Locate the cell with the specified text and output its (x, y) center coordinate. 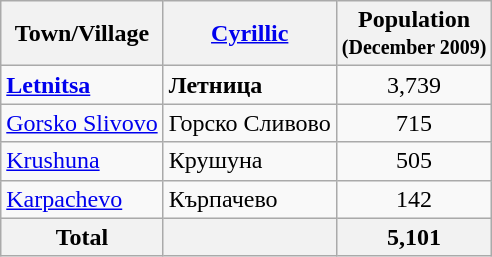
Горско Сливово (250, 123)
715 (414, 123)
Population(December 2009) (414, 34)
505 (414, 161)
Летница (250, 85)
142 (414, 199)
Total (82, 237)
Karpachevo (82, 199)
Cyrillic (250, 34)
Town/Village (82, 34)
Кърпачево (250, 199)
Gorsko Slivovo (82, 123)
Krushuna (82, 161)
Крушуна (250, 161)
3,739 (414, 85)
5,101 (414, 237)
Letnitsa (82, 85)
